Detect which cell encompasses the target text, then output its (x, y) center coordinate. 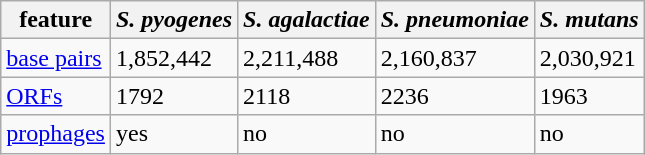
ORFs (56, 96)
prophages (56, 134)
1792 (174, 96)
S. pyogenes (174, 20)
2236 (454, 96)
feature (56, 20)
yes (174, 134)
2118 (307, 96)
2,160,837 (454, 58)
1963 (589, 96)
S. pneumoniae (454, 20)
2,030,921 (589, 58)
1,852,442 (174, 58)
S. agalactiae (307, 20)
S. mutans (589, 20)
2,211,488 (307, 58)
base pairs (56, 58)
